Return (X, Y) of the center of cell containing provided text 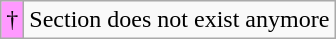
Section does not exist anymore (180, 20)
† (12, 20)
